Find where the given text appears and provide that cell's center as [X, Y] coordinate. 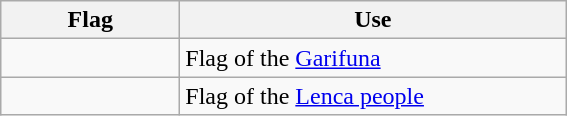
Use [373, 20]
Flag [90, 20]
Flag of the Garifuna [373, 58]
Flag of the Lenca people [373, 96]
